Locate the cell with the specified text and output its [x, y] center coordinate. 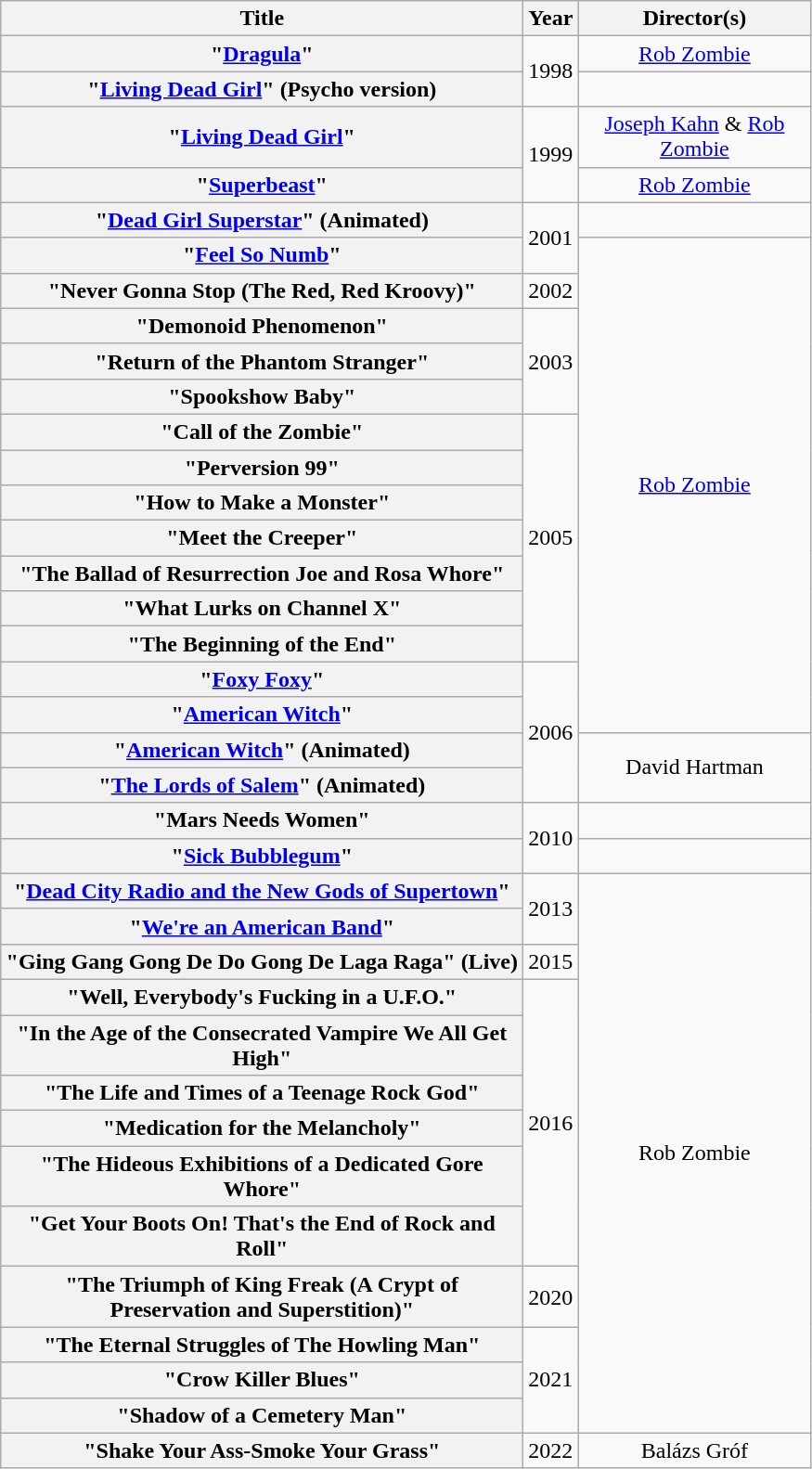
"American Witch" [262, 715]
"Sick Bubblegum" [262, 856]
Balázs Gróf [694, 1450]
"Dead Girl Superstar" (Animated) [262, 220]
"Medication for the Melancholy" [262, 1128]
"In the Age of the Consecrated Vampire We All Get High" [262, 1045]
2022 [551, 1450]
2001 [551, 238]
"American Witch" (Animated) [262, 750]
"Dragula" [262, 54]
2006 [551, 732]
2002 [551, 290]
1998 [551, 71]
"The Lords of Salem" (Animated) [262, 785]
Joseph Kahn & Rob Zombie [694, 137]
"Living Dead Girl" [262, 137]
"The Hideous Exhibitions of a Dedicated Gore Whore" [262, 1177]
"Call of the Zombie" [262, 432]
"Living Dead Girl" (Psycho version) [262, 89]
2010 [551, 838]
"What Lurks on Channel X" [262, 609]
"Feel So Numb" [262, 255]
1999 [551, 154]
"The Triumph of King Freak (A Crypt of Preservation and Superstition)" [262, 1297]
2020 [551, 1297]
Director(s) [694, 19]
David Hartman [694, 767]
2015 [551, 961]
"Perversion 99" [262, 467]
"How to Make a Monster" [262, 503]
2005 [551, 537]
"Meet the Creeper" [262, 538]
"Mars Needs Women" [262, 820]
"Never Gonna Stop (The Red, Red Kroovy)" [262, 290]
Year [551, 19]
"Dead City Radio and the New Gods of Supertown" [262, 891]
"The Ballad of Resurrection Joe and Rosa Whore" [262, 573]
"Spookshow Baby" [262, 396]
"Get Your Boots On! That's the End of Rock and Roll" [262, 1236]
2003 [551, 361]
"We're an American Band" [262, 926]
"Superbeast" [262, 185]
"Return of the Phantom Stranger" [262, 361]
"Demonoid Phenomenon" [262, 326]
"Foxy Foxy" [262, 679]
2021 [551, 1380]
"The Eternal Struggles of The Howling Man" [262, 1345]
"Shadow of a Cemetery Man" [262, 1415]
2016 [551, 1123]
"The Life and Times of a Teenage Rock God" [262, 1093]
"Shake Your Ass-Smoke Your Grass" [262, 1450]
Title [262, 19]
2013 [551, 908]
"Ging Gang Gong De Do Gong De Laga Raga" (Live) [262, 961]
"Crow Killer Blues" [262, 1380]
"The Beginning of the End" [262, 644]
"Well, Everybody's Fucking in a U.F.O." [262, 997]
